For the text-containing cell, return its midpoint in (x, y) coordinate format. 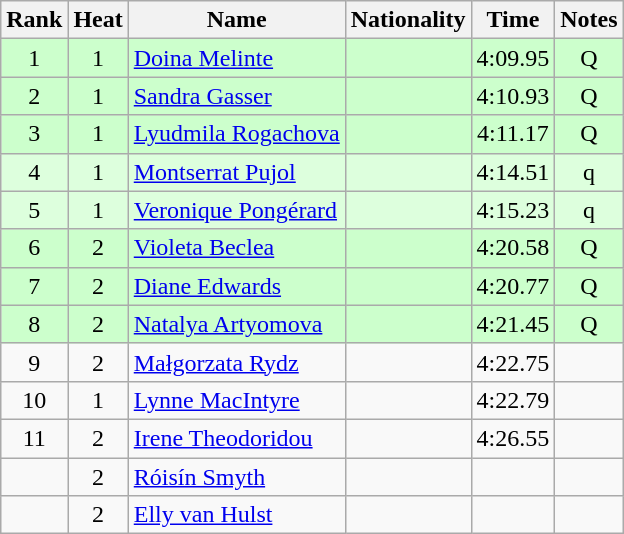
4:20.58 (513, 248)
Irene Theodoridou (236, 438)
Doina Melinte (236, 58)
5 (34, 210)
Montserrat Pujol (236, 172)
Time (513, 20)
7 (34, 286)
9 (34, 362)
6 (34, 248)
10 (34, 400)
Lynne MacIntyre (236, 400)
Heat (98, 20)
4:21.45 (513, 324)
Natalya Artyomova (236, 324)
Nationality (408, 20)
4:20.77 (513, 286)
4:11.17 (513, 134)
Rank (34, 20)
Veronique Pongérard (236, 210)
Róisín Smyth (236, 477)
4:09.95 (513, 58)
Violeta Beclea (236, 248)
Małgorzata Rydz (236, 362)
Notes (589, 20)
Sandra Gasser (236, 96)
3 (34, 134)
4:14.51 (513, 172)
4:22.79 (513, 400)
Name (236, 20)
4:22.75 (513, 362)
4 (34, 172)
4:15.23 (513, 210)
Lyudmila Rogachova (236, 134)
4:26.55 (513, 438)
8 (34, 324)
11 (34, 438)
Diane Edwards (236, 286)
Elly van Hulst (236, 515)
4:10.93 (513, 96)
